Pinpoint the cell where the given text exists, returning its [X, Y] midpoint coordinate. 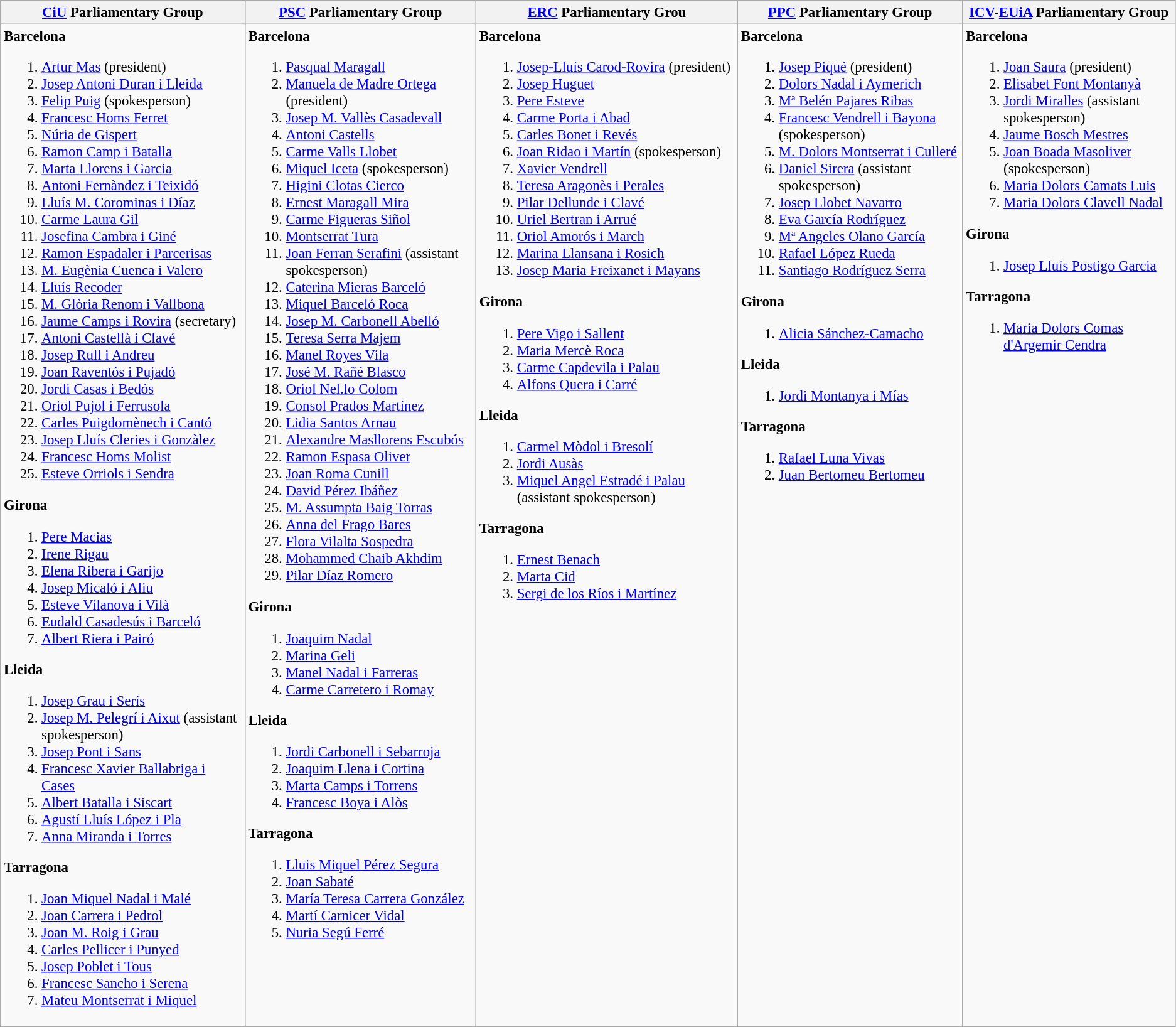
PPC Parliamentary Group [850, 13]
ERC Parliamentary Grou [606, 13]
ICV-EUiA Parliamentary Group [1069, 13]
CiU Parliamentary Group [123, 13]
PSC Parliamentary Group [360, 13]
